Find where the given text appears and provide that cell's center as (X, Y) coordinate. 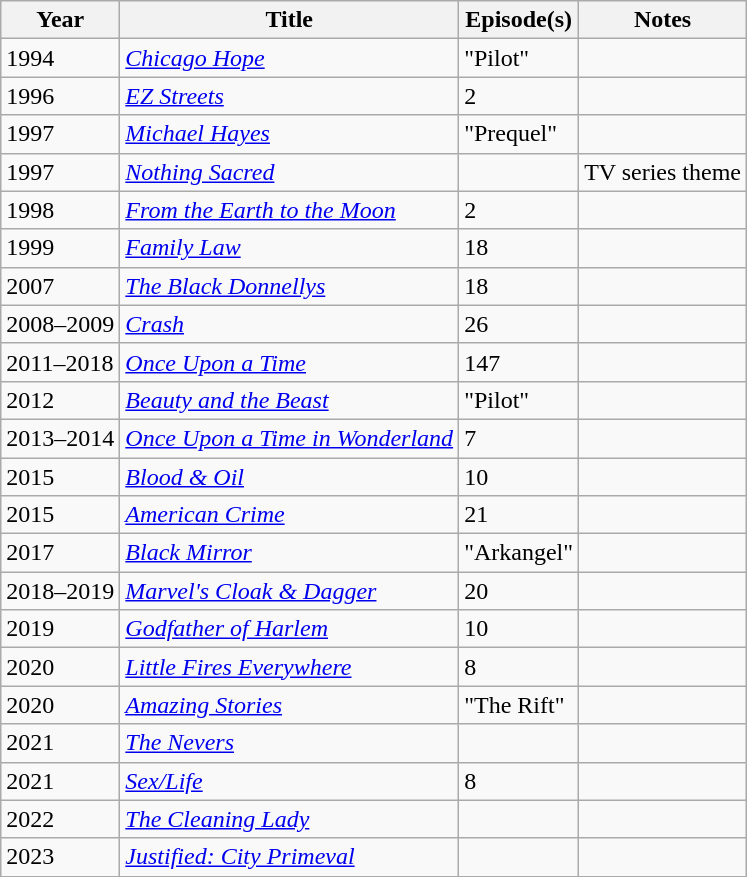
Michael Hayes (290, 134)
Blood & Oil (290, 477)
Black Mirror (290, 553)
21 (519, 515)
"Arkangel" (519, 553)
Family Law (290, 248)
2007 (60, 286)
Nothing Sacred (290, 172)
Title (290, 20)
Once Upon a Time (290, 362)
7 (519, 438)
Episode(s) (519, 20)
2012 (60, 400)
2023 (60, 857)
From the Earth to the Moon (290, 210)
"The Rift" (519, 705)
Sex/Life (290, 781)
2011–2018 (60, 362)
Marvel's Cloak & Dagger (290, 591)
2018–2019 (60, 591)
TV series theme (663, 172)
Amazing Stories (290, 705)
2008–2009 (60, 324)
1999 (60, 248)
2022 (60, 819)
2017 (60, 553)
Once Upon a Time in Wonderland (290, 438)
Crash (290, 324)
147 (519, 362)
20 (519, 591)
Little Fires Everywhere (290, 667)
Year (60, 20)
2013–2014 (60, 438)
"Prequel" (519, 134)
Beauty and the Beast (290, 400)
1998 (60, 210)
EZ Streets (290, 96)
The Black Donnellys (290, 286)
American Crime (290, 515)
The Nevers (290, 743)
2019 (60, 629)
1994 (60, 58)
Godfather of Harlem (290, 629)
Notes (663, 20)
26 (519, 324)
The Cleaning Lady (290, 819)
Chicago Hope (290, 58)
Justified: City Primeval (290, 857)
1996 (60, 96)
